Output the [x, y] coordinate of the center of the cell containing the given text.  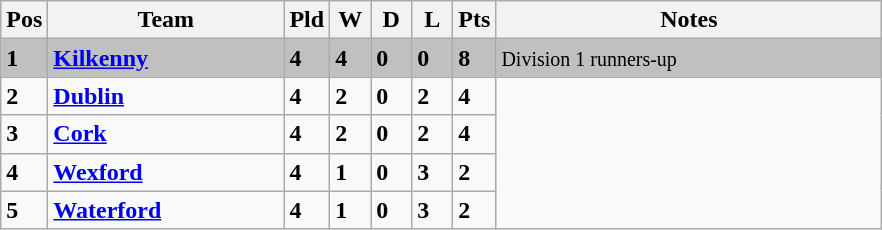
Pos [24, 20]
Kilkenny [166, 58]
Wexford [166, 172]
Team [166, 20]
W [350, 20]
Pld [307, 20]
Waterford [166, 210]
D [392, 20]
Division 1 runners-up [689, 58]
8 [474, 58]
Notes [689, 20]
L [432, 20]
Dublin [166, 96]
Cork [166, 134]
Pts [474, 20]
5 [24, 210]
